Find where the given text appears and provide that cell's center as [x, y] coordinate. 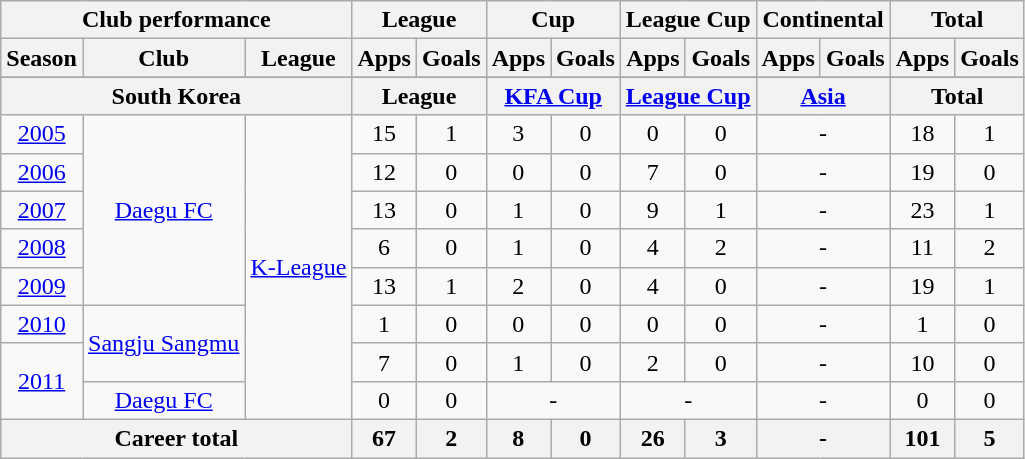
5 [990, 438]
67 [384, 438]
2008 [42, 248]
Career total [176, 438]
2009 [42, 286]
8 [518, 438]
Continental [823, 20]
2006 [42, 172]
2007 [42, 210]
23 [922, 210]
18 [922, 134]
Cup [553, 20]
26 [652, 438]
2005 [42, 134]
2011 [42, 381]
101 [922, 438]
Season [42, 58]
Sangju Sangmu [163, 343]
6 [384, 248]
9 [652, 210]
Club [163, 58]
2010 [42, 324]
South Korea [176, 96]
Asia [823, 96]
12 [384, 172]
Club performance [176, 20]
15 [384, 134]
KFA Cup [553, 96]
10 [922, 362]
11 [922, 248]
K-League [298, 267]
